For the text-containing cell, return its midpoint in [X, Y] coordinate format. 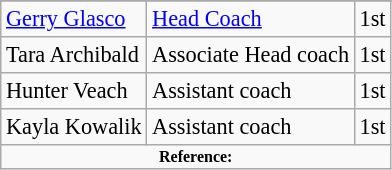
Head Coach [250, 19]
Gerry Glasco [74, 19]
Hunter Veach [74, 90]
Associate Head coach [250, 55]
Reference: [196, 156]
Kayla Kowalik [74, 126]
Tara Archibald [74, 55]
